Pinpoint the cell where the given text exists, returning its [x, y] midpoint coordinate. 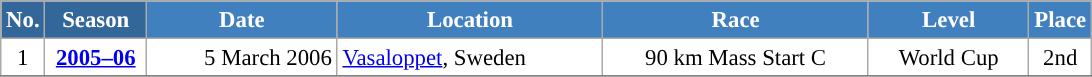
Location [470, 20]
5 March 2006 [242, 58]
2005–06 [96, 58]
Place [1060, 20]
Season [96, 20]
Vasaloppet, Sweden [470, 58]
Race [736, 20]
World Cup [948, 58]
Date [242, 20]
Level [948, 20]
2nd [1060, 58]
1 [23, 58]
No. [23, 20]
90 km Mass Start C [736, 58]
